For the text-containing cell, return its midpoint in [x, y] coordinate format. 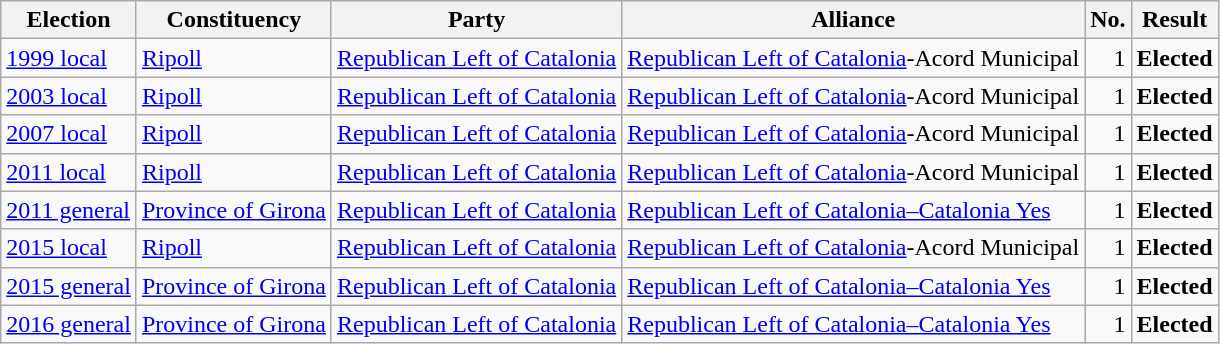
Party [476, 20]
2011 general [69, 210]
Alliance [854, 20]
1999 local [69, 58]
2003 local [69, 96]
Constituency [234, 20]
Election [69, 20]
2015 local [69, 248]
2011 local [69, 172]
Result [1174, 20]
2015 general [69, 286]
2007 local [69, 134]
No. [1108, 20]
2016 general [69, 324]
